Find where the given text appears and provide that cell's center as (x, y) coordinate. 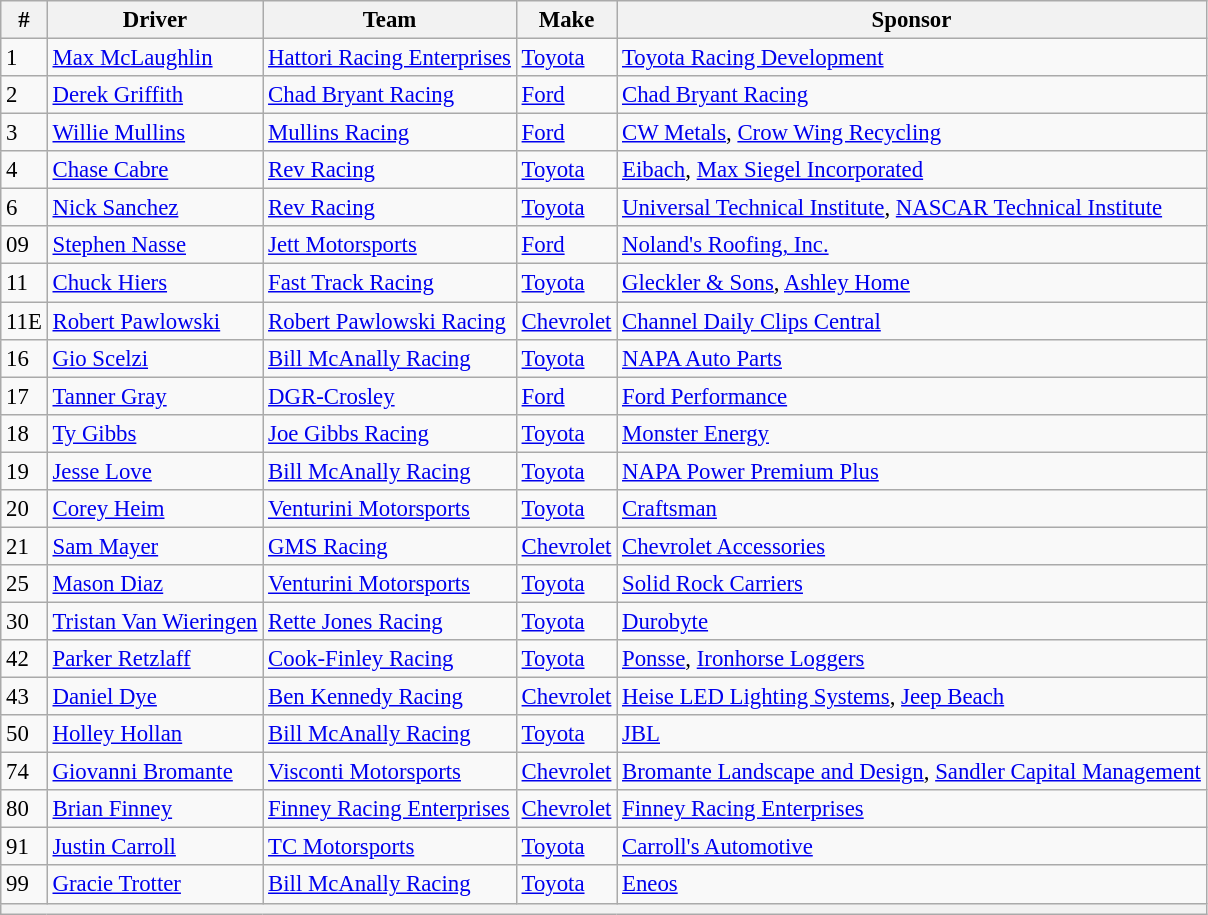
Noland's Roofing, Inc. (912, 245)
Cook-Finley Racing (390, 659)
1 (24, 58)
Gio Scelzi (155, 358)
Jesse Love (155, 471)
Ben Kennedy Racing (390, 697)
19 (24, 471)
42 (24, 659)
Solid Rock Carriers (912, 584)
11E (24, 321)
Tristan Van Wieringen (155, 621)
TC Motorsports (390, 847)
16 (24, 358)
Daniel Dye (155, 697)
Brian Finney (155, 809)
80 (24, 809)
11 (24, 283)
GMS Racing (390, 546)
Channel Daily Clips Central (912, 321)
Justin Carroll (155, 847)
20 (24, 509)
Visconti Motorsports (390, 772)
Eibach, Max Siegel Incorporated (912, 170)
6 (24, 208)
Toyota Racing Development (912, 58)
30 (24, 621)
Sam Mayer (155, 546)
Chevrolet Accessories (912, 546)
Rette Jones Racing (390, 621)
Corey Heim (155, 509)
Heise LED Lighting Systems, Jeep Beach (912, 697)
3 (24, 133)
DGR-Crosley (390, 396)
Ty Gibbs (155, 433)
NAPA Power Premium Plus (912, 471)
Driver (155, 20)
Eneos (912, 885)
Mason Diaz (155, 584)
25 (24, 584)
Stephen Nasse (155, 245)
Bromante Landscape and Design, Sandler Capital Management (912, 772)
Max McLaughlin (155, 58)
18 (24, 433)
Make (566, 20)
Craftsman (912, 509)
CW Metals, Crow Wing Recycling (912, 133)
50 (24, 734)
Ponsse, Ironhorse Loggers (912, 659)
NAPA Auto Parts (912, 358)
Hattori Racing Enterprises (390, 58)
74 (24, 772)
Nick Sanchez (155, 208)
Team (390, 20)
Chase Cabre (155, 170)
Chuck Hiers (155, 283)
Durobyte (912, 621)
Mullins Racing (390, 133)
2 (24, 95)
Tanner Gray (155, 396)
Monster Energy (912, 433)
Derek Griffith (155, 95)
Gracie Trotter (155, 885)
43 (24, 697)
91 (24, 847)
Robert Pawlowski (155, 321)
Robert Pawlowski Racing (390, 321)
Sponsor (912, 20)
99 (24, 885)
Giovanni Bromante (155, 772)
Parker Retzlaff (155, 659)
Universal Technical Institute, NASCAR Technical Institute (912, 208)
17 (24, 396)
Carroll's Automotive (912, 847)
Jett Motorsports (390, 245)
Holley Hollan (155, 734)
21 (24, 546)
Fast Track Racing (390, 283)
JBL (912, 734)
4 (24, 170)
Willie Mullins (155, 133)
Ford Performance (912, 396)
09 (24, 245)
Joe Gibbs Racing (390, 433)
Gleckler & Sons, Ashley Home (912, 283)
# (24, 20)
